Return the [x, y] coordinate for the center point of the cell that contains the specified text.  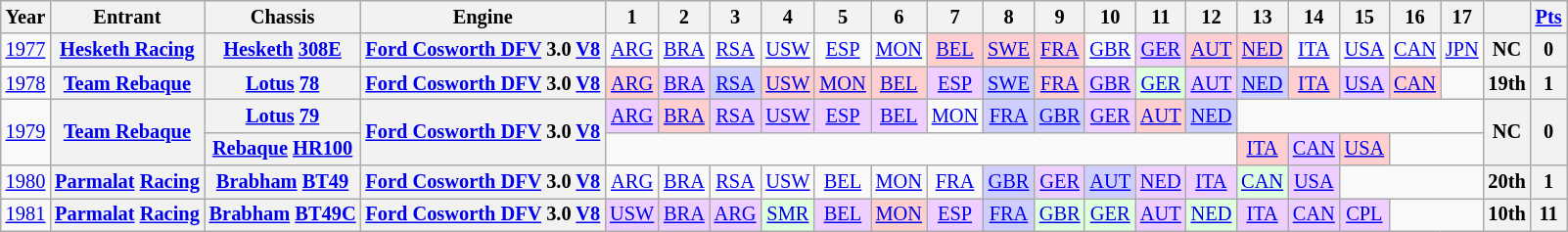
15 [1364, 17]
20th [1506, 182]
10th [1506, 214]
4 [787, 17]
19th [1506, 83]
Hesketh 308E [283, 50]
SMR [787, 214]
Engine [483, 17]
Lotus 78 [283, 83]
Lotus 79 [283, 116]
CPL [1364, 214]
8 [1008, 17]
Hesketh Racing [127, 50]
12 [1212, 17]
JPN [1462, 50]
6 [899, 17]
3 [736, 17]
1981 [25, 214]
16 [1415, 17]
Year [25, 17]
1980 [25, 182]
Brabham BT49 [283, 182]
9 [1060, 17]
7 [955, 17]
Entrant [127, 17]
1979 [25, 131]
13 [1263, 17]
Rebaque HR100 [283, 149]
17 [1462, 17]
5 [842, 17]
14 [1314, 17]
1977 [25, 50]
1978 [25, 83]
2 [684, 17]
Pts [1548, 17]
10 [1110, 17]
Chassis [283, 17]
Brabham BT49C [283, 214]
